Return the [x, y] coordinate for the center point of the cell that contains the specified text.  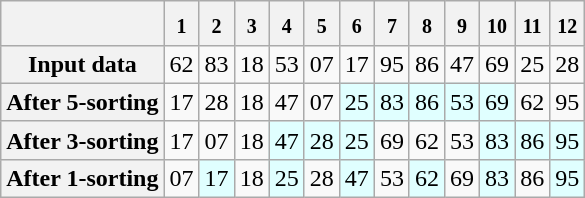
11 [532, 23]
6 [356, 23]
12 [568, 23]
8 [426, 23]
Input data [82, 64]
10 [498, 23]
1 [182, 23]
3 [252, 23]
4 [286, 23]
5 [322, 23]
9 [462, 23]
After 1-sorting [82, 178]
After 5-sorting [82, 102]
2 [216, 23]
After 3-sorting [82, 140]
7 [392, 23]
